Search for the cell housing the specified text and yield its (X, Y) center coordinate. 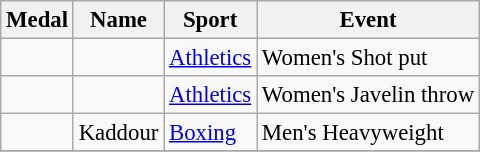
Kaddour (118, 133)
Event (368, 20)
Name (118, 20)
Women's Javelin throw (368, 95)
Boxing (210, 133)
Sport (210, 20)
Medal (38, 20)
Women's Shot put (368, 58)
Men's Heavyweight (368, 133)
